Detect which cell encompasses the target text, then output its [x, y] center coordinate. 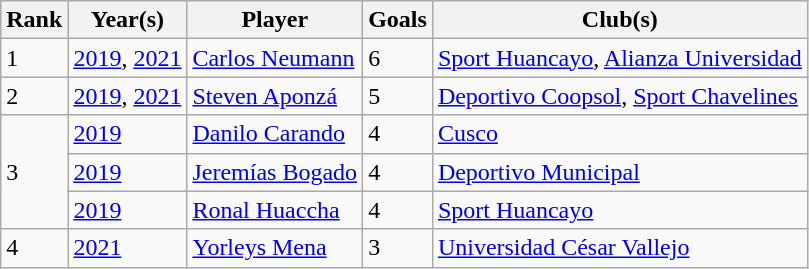
Danilo Carando [275, 134]
Cusco [620, 134]
Sport Huancayo [620, 210]
5 [398, 96]
Jeremías Bogado [275, 172]
Sport Huancayo, Alianza Universidad [620, 58]
Rank [34, 20]
Deportivo Coopsol, Sport Chavelines [620, 96]
2021 [128, 248]
Year(s) [128, 20]
6 [398, 58]
Universidad César Vallejo [620, 248]
Steven Aponzá [275, 96]
Carlos Neumann [275, 58]
Deportivo Municipal [620, 172]
Player [275, 20]
2 [34, 96]
Club(s) [620, 20]
1 [34, 58]
Yorleys Mena [275, 248]
Ronal Huaccha [275, 210]
Goals [398, 20]
